Extract the [X, Y] coordinate from the center of the cell holding the provided text.  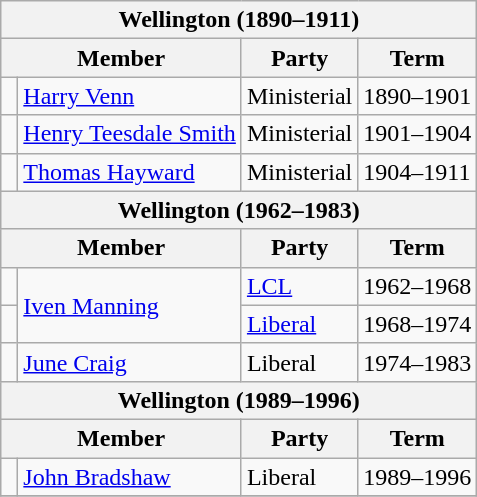
Wellington (1962–1983) [239, 210]
Thomas Hayward [130, 172]
1904–1911 [418, 172]
Iven Manning [130, 305]
1901–1904 [418, 134]
June Craig [130, 362]
1890–1901 [418, 96]
LCL [299, 286]
1989–1996 [418, 477]
1974–1983 [418, 362]
Wellington (1890–1911) [239, 20]
1962–1968 [418, 286]
1968–1974 [418, 324]
Harry Venn [130, 96]
Henry Teesdale Smith [130, 134]
John Bradshaw [130, 477]
Wellington (1989–1996) [239, 400]
